Identify which cell holds the provided text, then report its (x, y) central coordinate. 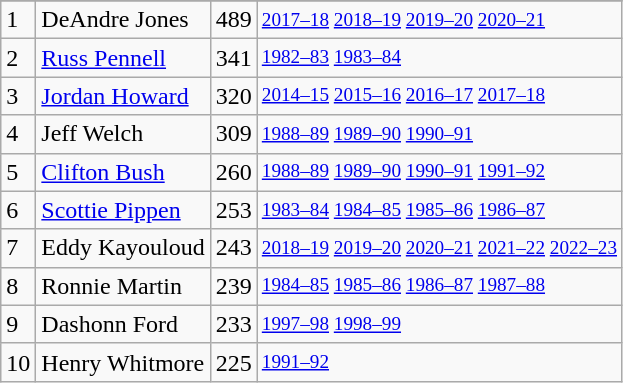
1997–98 1998–99 (439, 324)
320 (234, 96)
Dashonn Ford (123, 324)
Henry Whitmore (123, 362)
260 (234, 172)
1984–85 1985–86 1986–87 1987–88 (439, 286)
8 (18, 286)
1 (18, 20)
1988–89 1989–90 1990–91 1991–92 (439, 172)
253 (234, 210)
1991–92 (439, 362)
233 (234, 324)
10 (18, 362)
Ronnie Martin (123, 286)
1982–83 1983–84 (439, 58)
Clifton Bush (123, 172)
239 (234, 286)
Scottie Pippen (123, 210)
489 (234, 20)
Russ Pennell (123, 58)
243 (234, 248)
3 (18, 96)
2017–18 2018–19 2019–20 2020–21 (439, 20)
7 (18, 248)
Eddy Kayouloud (123, 248)
DeAndre Jones (123, 20)
1983–84 1984–85 1985–86 1986–87 (439, 210)
2014–15 2015–16 2016–17 2017–18 (439, 96)
309 (234, 134)
2 (18, 58)
Jordan Howard (123, 96)
Jeff Welch (123, 134)
341 (234, 58)
2018–19 2019–20 2020–21 2021–22 2022–23 (439, 248)
1988–89 1989–90 1990–91 (439, 134)
9 (18, 324)
4 (18, 134)
225 (234, 362)
5 (18, 172)
6 (18, 210)
